For the text-containing cell, return its midpoint in [x, y] coordinate format. 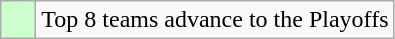
Top 8 teams advance to the Playoffs [215, 20]
